Provide the [x, y] coordinate of the cell's center where the given text is located.  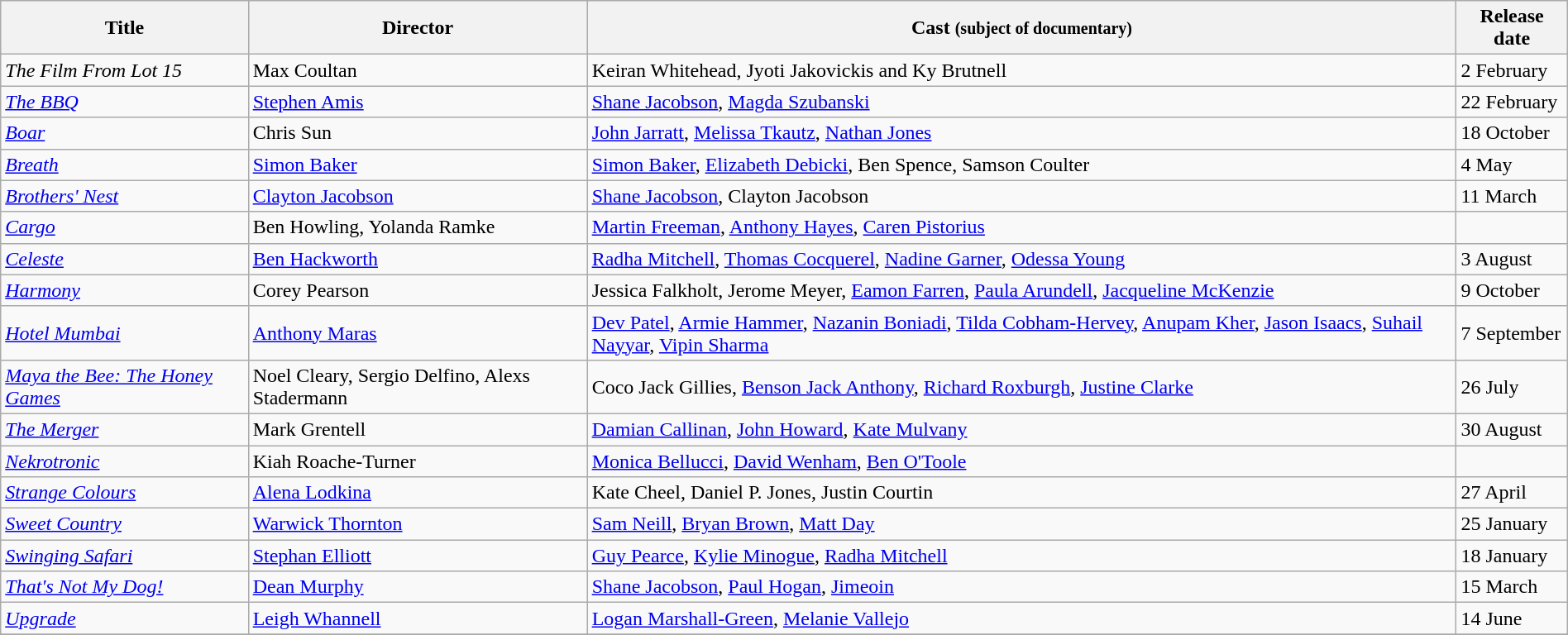
22 February [1512, 102]
30 August [1512, 429]
Ben Howling, Yolanda Ramke [418, 227]
Stephan Elliott [418, 556]
Cast (subject of documentary) [1022, 28]
The BBQ [124, 102]
Shane Jacobson, Magda Szubanski [1022, 102]
14 June [1512, 618]
Noel Cleary, Sergio Delfino, Alexs Stadermann [418, 387]
11 March [1512, 196]
Swinging Safari [124, 556]
That's Not My Dog! [124, 587]
15 March [1512, 587]
Radha Mitchell, Thomas Cocquerel, Nadine Garner, Odessa Young [1022, 259]
Upgrade [124, 618]
7 September [1512, 332]
Simon Baker [418, 165]
Chris Sun [418, 133]
Maya the Bee: The Honey Games [124, 387]
Hotel Mumbai [124, 332]
Dev Patel, Armie Hammer, Nazanin Boniadi, Tilda Cobham-Hervey, Anupam Kher, Jason Isaacs, Suhail Nayyar, Vipin Sharma [1022, 332]
The Film From Lot 15 [124, 70]
Title [124, 28]
26 July [1512, 387]
Corey Pearson [418, 290]
Breath [124, 165]
18 October [1512, 133]
Kiah Roache-Turner [418, 461]
Harmony [124, 290]
Simon Baker, Elizabeth Debicki, Ben Spence, Samson Coulter [1022, 165]
Cargo [124, 227]
Stephen Amis [418, 102]
Mark Grentell [418, 429]
Ben Hackworth [418, 259]
Martin Freeman, Anthony Hayes, Caren Pistorius [1022, 227]
Nekrotronic [124, 461]
Boar [124, 133]
Warwick Thornton [418, 524]
9 October [1512, 290]
Brothers' Nest [124, 196]
Shane Jacobson, Paul Hogan, Jimeoin [1022, 587]
Logan Marshall-Green, Melanie Vallejo [1022, 618]
Guy Pearce, Kylie Minogue, Radha Mitchell [1022, 556]
3 August [1512, 259]
Clayton Jacobson [418, 196]
Coco Jack Gillies, Benson Jack Anthony, Richard Roxburgh, Justine Clarke [1022, 387]
2 February [1512, 70]
Celeste [124, 259]
Anthony Maras [418, 332]
Damian Callinan, John Howard, Kate Mulvany [1022, 429]
John Jarratt, Melissa Tkautz, Nathan Jones [1022, 133]
Keiran Whitehead, Jyoti Jakovickis and Ky Brutnell [1022, 70]
4 May [1512, 165]
Leigh Whannell [418, 618]
Sweet Country [124, 524]
Release date [1512, 28]
Jessica Falkholt, Jerome Meyer, Eamon Farren, Paula Arundell, Jacqueline McKenzie [1022, 290]
The Merger [124, 429]
Sam Neill, Bryan Brown, Matt Day [1022, 524]
Monica Bellucci, David Wenham, Ben O'Toole [1022, 461]
27 April [1512, 493]
25 January [1512, 524]
Kate Cheel, Daniel P. Jones, Justin Courtin [1022, 493]
Max Coultan [418, 70]
Director [418, 28]
18 January [1512, 556]
Alena Lodkina [418, 493]
Shane Jacobson, Clayton Jacobson [1022, 196]
Dean Murphy [418, 587]
Strange Colours [124, 493]
